Determine the (x, y) coordinate at the center of the cell enclosing the given text.  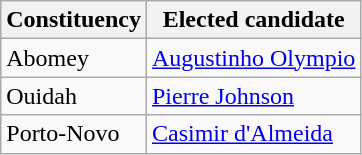
Porto-Novo (74, 134)
Ouidah (74, 96)
Augustinho Olympio (253, 58)
Constituency (74, 20)
Abomey (74, 58)
Casimir d'Almeida (253, 134)
Elected candidate (253, 20)
Pierre Johnson (253, 96)
